Pinpoint the cell where the given text exists, returning its [x, y] midpoint coordinate. 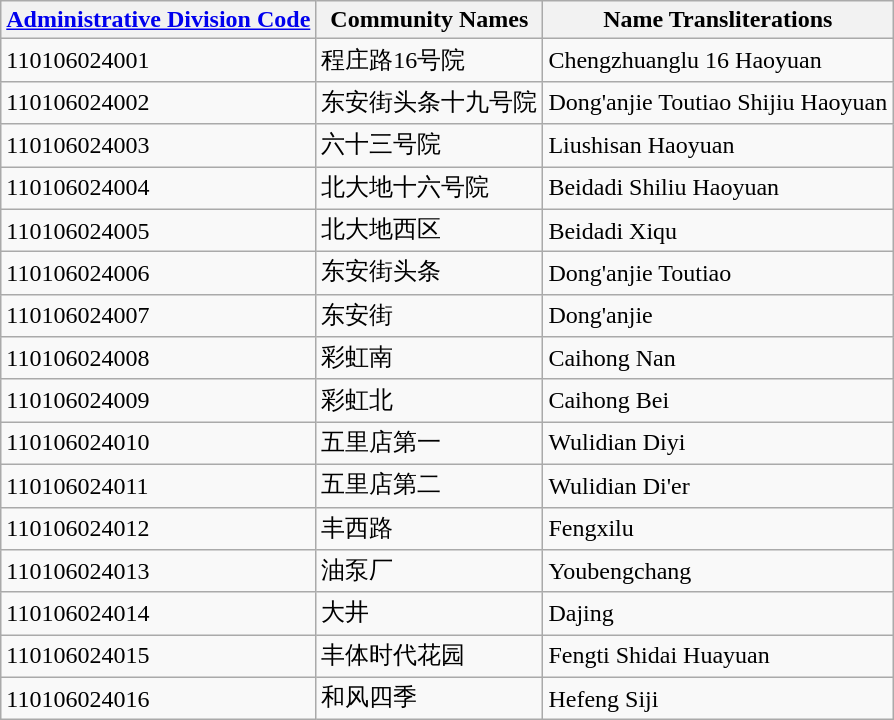
110106024009 [158, 400]
110106024010 [158, 444]
110106024008 [158, 358]
110106024012 [158, 528]
Beidadi Shiliu Haoyuan [718, 188]
Hefeng Siji [718, 698]
Wulidian Diyi [718, 444]
110106024002 [158, 102]
110106024013 [158, 572]
北大地西区 [430, 230]
彩虹北 [430, 400]
Community Names [430, 20]
110106024001 [158, 60]
和风四季 [430, 698]
Caihong Bei [718, 400]
程庄路16号院 [430, 60]
彩虹南 [430, 358]
Fengti Shidai Huayuan [718, 656]
Dong'anjie Toutiao Shijiu Haoyuan [718, 102]
110106024007 [158, 316]
东安街头条 [430, 274]
丰西路 [430, 528]
Wulidian Di'er [718, 486]
Beidadi Xiqu [718, 230]
Name Transliterations [718, 20]
110106024005 [158, 230]
110106024004 [158, 188]
油泵厂 [430, 572]
Chengzhuanglu 16 Haoyuan [718, 60]
Fengxilu [718, 528]
五里店第一 [430, 444]
Dong'anjie Toutiao [718, 274]
110106024014 [158, 614]
北大地十六号院 [430, 188]
Caihong Nan [718, 358]
东安街头条十九号院 [430, 102]
东安街 [430, 316]
五里店第二 [430, 486]
110106024016 [158, 698]
Administrative Division Code [158, 20]
Dong'anjie [718, 316]
Liushisan Haoyuan [718, 146]
Youbengchang [718, 572]
110106024006 [158, 274]
大井 [430, 614]
Dajing [718, 614]
110106024003 [158, 146]
六十三号院 [430, 146]
110106024011 [158, 486]
110106024015 [158, 656]
丰体时代花园 [430, 656]
